Determine the (X, Y) coordinate at the center of the cell enclosing the given text.  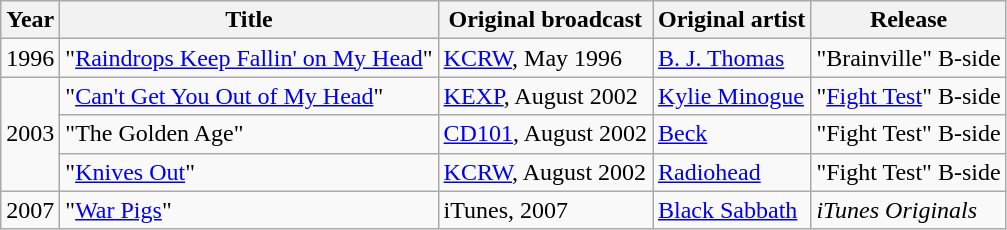
2003 (30, 134)
Release (908, 20)
"Can't Get You Out of My Head" (249, 96)
"Knives Out" (249, 172)
Kylie Minogue (731, 96)
Black Sabbath (731, 210)
"The Golden Age" (249, 134)
Beck (731, 134)
Year (30, 20)
"Raindrops Keep Fallin' on My Head" (249, 58)
KCRW, May 1996 (545, 58)
KCRW, August 2002 (545, 172)
iTunes, 2007 (545, 210)
iTunes Originals (908, 210)
Radiohead (731, 172)
B. J. Thomas (731, 58)
2007 (30, 210)
"War Pigs" (249, 210)
Original broadcast (545, 20)
1996 (30, 58)
"Brainville" B-side (908, 58)
Original artist (731, 20)
Title (249, 20)
CD101, August 2002 (545, 134)
KEXP, August 2002 (545, 96)
